Extract the (x, y) coordinate from the center of the cell holding the provided text.  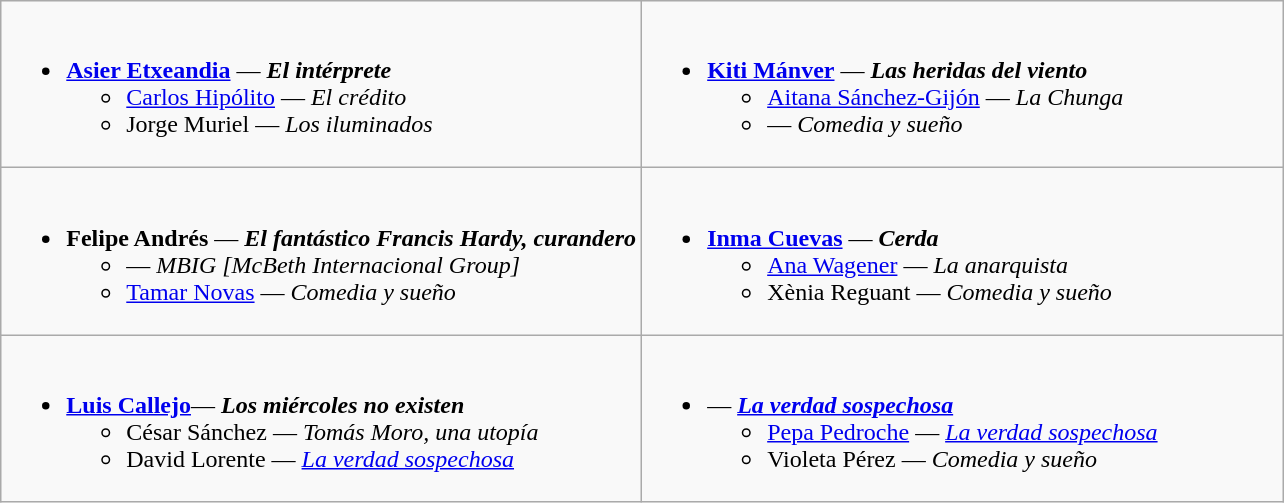
Asier Etxeandia — El intérpreteCarlos Hipólito — El créditoJorge Muriel — Los iluminados (322, 84)
Felipe Andrés — El fantástico Francis Hardy, curandero — MBIG [McBeth Internacional Group]Tamar Novas — Comedia y sueño (322, 252)
Kiti Mánver — Las heridas del vientoAitana Sánchez-Gijón — La Chunga — Comedia y sueño (962, 84)
Inma Cuevas — CerdaAna Wagener — La anarquistaXènia Reguant — Comedia y sueño (962, 252)
Luis Callejo— Los miércoles no existenCésar Sánchez — Tomás Moro, una utopíaDavid Lorente — La verdad sospechosa (322, 418)
— La verdad sospechosaPepa Pedroche — La verdad sospechosaVioleta Pérez — Comedia y sueño (962, 418)
